From the cell containing the given text, extract its center point as (X, Y) coordinate. 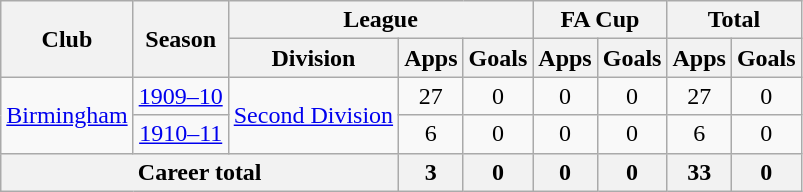
Club (67, 39)
Division (313, 58)
1910–11 (180, 134)
Birmingham (67, 115)
Career total (200, 172)
League (380, 20)
FA Cup (600, 20)
3 (431, 172)
33 (699, 172)
Second Division (313, 115)
Season (180, 39)
Total (734, 20)
1909–10 (180, 96)
